Determine the (x, y) coordinate at the center of the cell enclosing the given text.  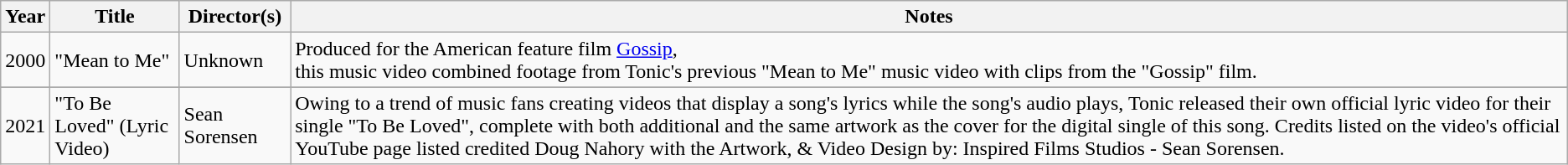
Director(s) (235, 17)
Year (25, 17)
Title (115, 17)
2000 (25, 60)
"To Be Loved" (Lyric Video) (115, 126)
Sean Sorensen (235, 126)
Unknown (235, 60)
"Mean to Me" (115, 60)
Notes (930, 17)
2021 (25, 126)
